Return the [X, Y] coordinate for the center point of the cell that contains the specified text.  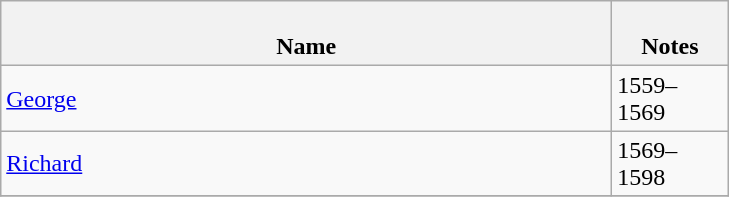
1559–1569 [670, 98]
George [306, 98]
Name [306, 34]
Richard [306, 164]
1569–1598 [670, 164]
Notes [670, 34]
